Return (x, y) of the center of cell containing provided text 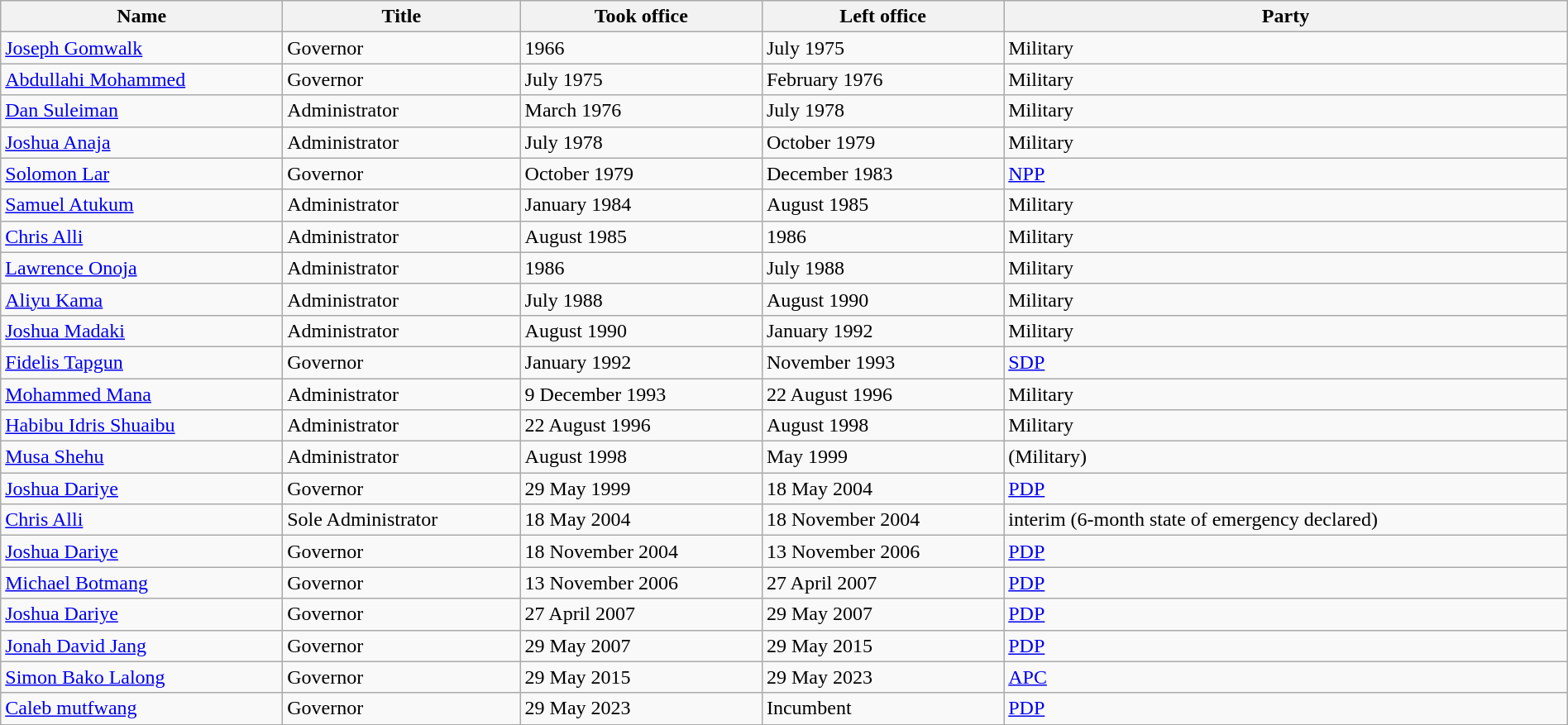
May 1999 (882, 457)
Joseph Gomwalk (142, 48)
interim (6-month state of emergency declared) (1286, 520)
Samuel Atukum (142, 205)
Left office (882, 17)
APC (1286, 677)
Fidelis Tapgun (142, 362)
Simon Bako Lalong (142, 677)
Abdullahi Mohammed (142, 79)
9 December 1993 (641, 394)
Solomon Lar (142, 174)
January 1984 (641, 205)
Title (402, 17)
Dan Suleiman (142, 111)
Joshua Madaki (142, 331)
February 1976 (882, 79)
Incumbent (882, 708)
Name (142, 17)
Caleb mutfwang (142, 708)
November 1993 (882, 362)
Joshua Anaja (142, 142)
NPP (1286, 174)
SDP (1286, 362)
Musa Shehu (142, 457)
1966 (641, 48)
December 1983 (882, 174)
March 1976 (641, 111)
Sole Administrator (402, 520)
Lawrence Onoja (142, 268)
29 May 1999 (641, 489)
Took office (641, 17)
(Military) (1286, 457)
Habibu Idris Shuaibu (142, 426)
Mohammed Mana (142, 394)
Jonah David Jang (142, 646)
Michael Botmang (142, 583)
Party (1286, 17)
Aliyu Kama (142, 299)
